Locate the cell with the specified text and output its (X, Y) center coordinate. 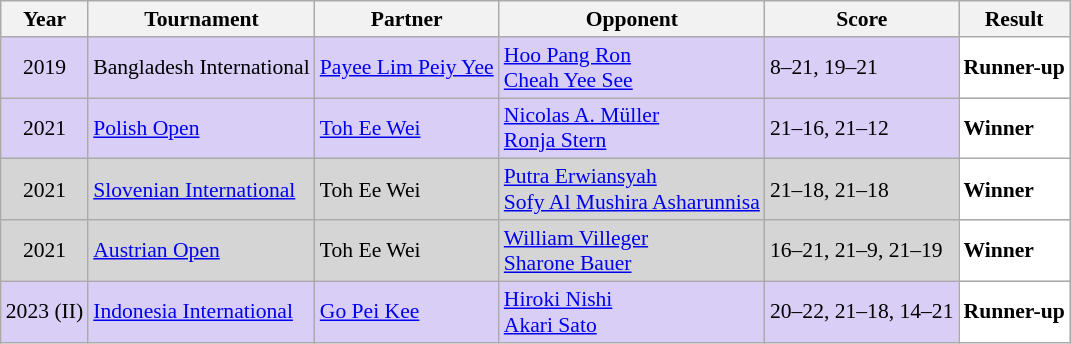
Score (862, 19)
Polish Open (202, 128)
16–21, 21–9, 21–19 (862, 250)
Hoo Pang Ron Cheah Yee See (632, 68)
8–21, 19–21 (862, 68)
William Villeger Sharone Bauer (632, 250)
Payee Lim Peiy Yee (407, 68)
21–18, 21–18 (862, 190)
21–16, 21–12 (862, 128)
Putra Erwiansyah Sofy Al Mushira Asharunnisa (632, 190)
2019 (44, 68)
Nicolas A. Müller Ronja Stern (632, 128)
Bangladesh International (202, 68)
2023 (II) (44, 312)
Year (44, 19)
Result (1014, 19)
20–22, 21–18, 14–21 (862, 312)
Partner (407, 19)
Tournament (202, 19)
Hiroki Nishi Akari Sato (632, 312)
Opponent (632, 19)
Austrian Open (202, 250)
Go Pei Kee (407, 312)
Indonesia International (202, 312)
Slovenian International (202, 190)
